Provide the (x, y) coordinate of the cell's center where the given text is located.  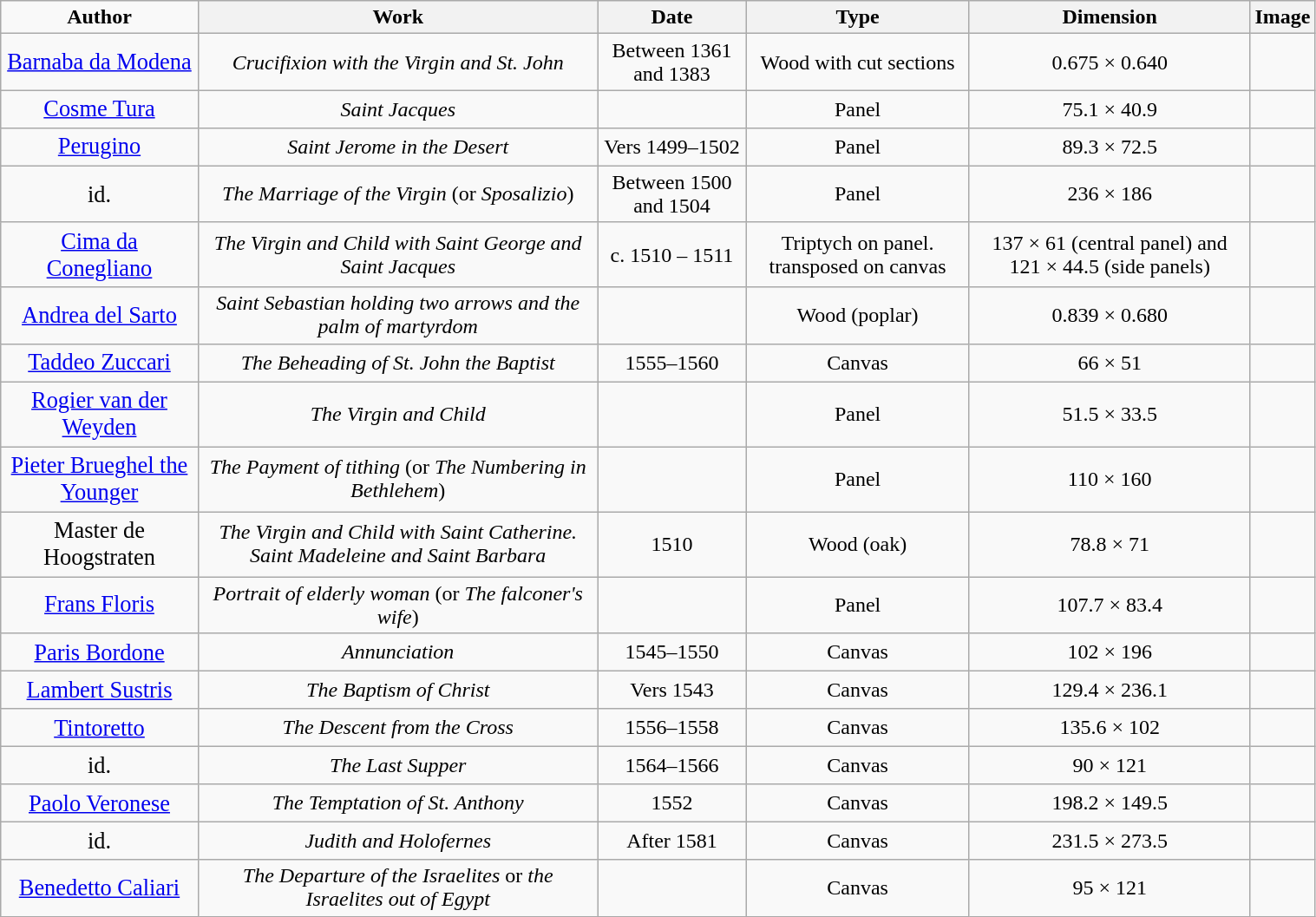
Pieter Brueghel the Younger (99, 479)
Wood (poplar) (858, 316)
75.1 × 40.9 (1110, 109)
Benedetto Caliari (99, 888)
c. 1510 – 1511 (671, 255)
The Virgin and Child with Saint Catherine. Saint Madeleine and Saint Barbara (397, 545)
Dimension (1110, 17)
Vers 1543 (671, 690)
The Departure of the Israelites or the Israelites out of Egypt (397, 888)
Saint Sebastian holding two arrows and the palm of martyrdom (397, 316)
Judith and Holofernes (397, 842)
Date (671, 17)
137 × 61 (central panel) and 121 × 44.5 (side panels) (1110, 255)
The Temptation of St. Anthony (397, 803)
110 × 160 (1110, 479)
Perugino (99, 147)
Frans Floris (99, 606)
135.6 × 102 (1110, 728)
Andrea del Sarto (99, 316)
107.7 × 83.4 (1110, 606)
Tintoretto (99, 728)
Author (99, 17)
The Last Supper (397, 766)
Image (1282, 17)
Between 1361 and 1383 (671, 62)
Paris Bordone (99, 652)
Triptych on panel. transposed on canvas (858, 255)
0.675 × 0.640 (1110, 62)
Cima da Conegliano (99, 255)
Lambert Sustris (99, 690)
The Descent from the Cross (397, 728)
90 × 121 (1110, 766)
102 × 196 (1110, 652)
1556–1558 (671, 728)
198.2 × 149.5 (1110, 803)
The Beheading of St. John the Baptist (397, 363)
231.5 × 273.5 (1110, 842)
Crucifixion with the Virgin and St. John (397, 62)
1555–1560 (671, 363)
The Virgin and Child (397, 415)
66 × 51 (1110, 363)
Cosme Tura (99, 109)
51.5 × 33.5 (1110, 415)
Barnaba da Modena (99, 62)
1552 (671, 803)
Paolo Veronese (99, 803)
The Baptism of Christ (397, 690)
0.839 × 0.680 (1110, 316)
Vers 1499–1502 (671, 147)
Wood (oak) (858, 545)
Annunciation (397, 652)
129.4 × 236.1 (1110, 690)
The Marriage of the Virgin (or Sposalizio) (397, 194)
236 × 186 (1110, 194)
78.8 × 71 (1110, 545)
1510 (671, 545)
Work (397, 17)
Wood with cut sections (858, 62)
Saint Jacques (397, 109)
Rogier van der Weyden (99, 415)
1564–1566 (671, 766)
Portrait of elderly woman (or The falconer's wife) (397, 606)
Taddeo Zuccari (99, 363)
1545–1550 (671, 652)
95 × 121 (1110, 888)
Between 1500 and 1504 (671, 194)
After 1581 (671, 842)
The Virgin and Child with Saint George and Saint Jacques (397, 255)
Type (858, 17)
Master de Hoogstraten (99, 545)
The Payment of tithing (or The Numbering in Bethlehem) (397, 479)
Saint Jerome in the Desert (397, 147)
89.3 × 72.5 (1110, 147)
